Extract the [X, Y] coordinate from the center of the cell holding the provided text.  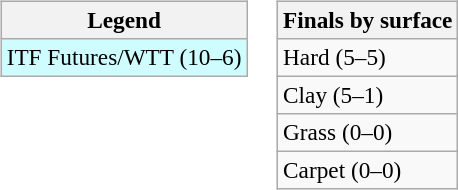
Legend [124, 20]
Finals by surface [368, 20]
Carpet (0–0) [368, 171]
ITF Futures/WTT (10–6) [124, 57]
Clay (5–1) [368, 95]
Hard (5–5) [368, 57]
Grass (0–0) [368, 133]
